Find where the given text appears and provide that cell's center as (X, Y) coordinate. 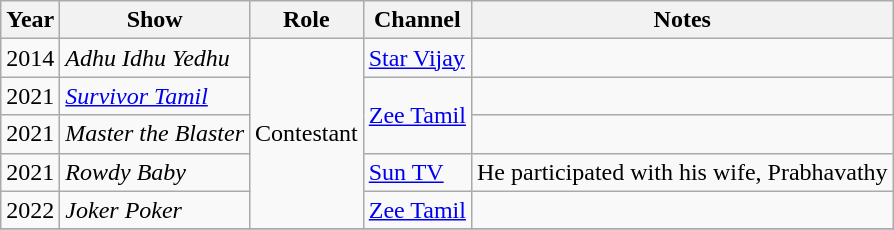
Year (30, 20)
Show (155, 20)
Notes (682, 20)
Channel (417, 20)
He participated with his wife, Prabhavathy (682, 172)
2022 (30, 210)
Adhu Idhu Yedhu (155, 58)
2014 (30, 58)
Rowdy Baby (155, 172)
Star Vijay (417, 58)
Sun TV (417, 172)
Survivor Tamil (155, 96)
Contestant (307, 134)
Role (307, 20)
Master the Blaster (155, 134)
Joker Poker (155, 210)
